Capture the cell that displays the provided text and extract its (x, y) central coordinate. 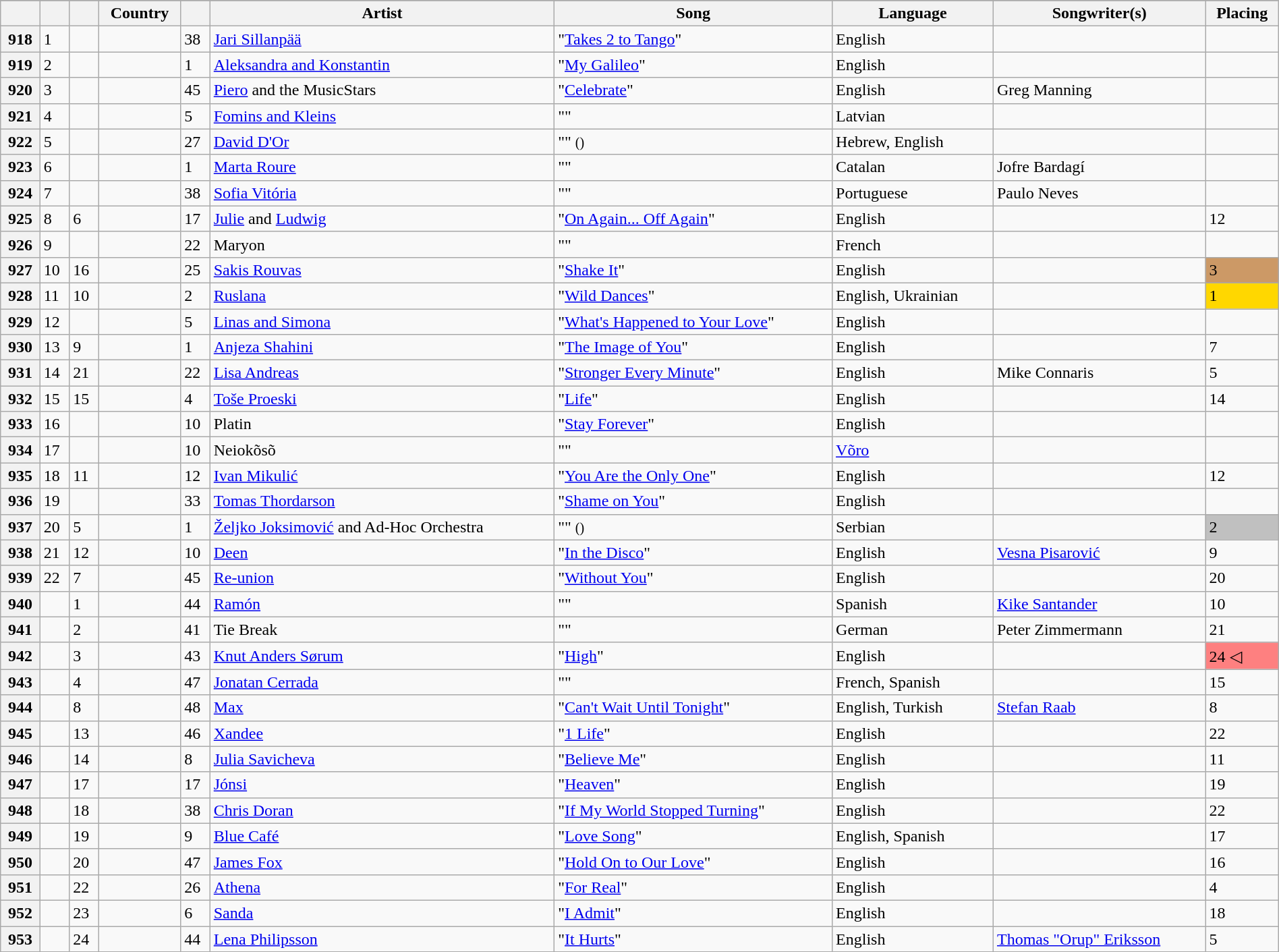
Artist (382, 13)
Knut Anders Sørum (382, 656)
918 (20, 39)
German (913, 629)
Athena (382, 887)
936 (20, 501)
939 (20, 578)
Thomas "Orup" Eriksson (1100, 939)
Vesna Pisarović (1100, 553)
Latvian (913, 116)
929 (20, 322)
928 (20, 296)
947 (20, 785)
919 (20, 65)
French, Spanish (913, 682)
Serbian (913, 527)
Aleksandra and Konstantin (382, 65)
Lisa Andreas (382, 373)
43 (196, 656)
"Celebrate" (693, 90)
Stefan Raab (1100, 708)
"The Image of You" (693, 347)
Platin (382, 424)
Linas and Simona (382, 322)
Lena Philipsson (382, 939)
Sanda (382, 913)
"Shame on You" (693, 501)
"Hold On to Our Love" (693, 862)
24 (84, 939)
41 (196, 629)
943 (20, 682)
"Takes 2 to Tango" (693, 39)
Sofia Vitória (382, 193)
931 (20, 373)
Placing (1242, 13)
27 (196, 142)
"Wild Dances" (693, 296)
952 (20, 913)
945 (20, 733)
950 (20, 862)
Deen (382, 553)
"Stay Forever" (693, 424)
Songwriter(s) (1100, 13)
Neiokõsõ (382, 450)
924 (20, 193)
Jari Sillanpää (382, 39)
"In the Disco" (693, 553)
Võro (913, 450)
Mike Connaris (1100, 373)
Song (693, 13)
33 (196, 501)
"Life" (693, 399)
"Shake It" (693, 270)
948 (20, 810)
937 (20, 527)
English, Turkish (913, 708)
Maryon (382, 244)
Language (913, 13)
Piero and the MusicStars (382, 90)
"Love Song" (693, 836)
Ruslana (382, 296)
926 (20, 244)
Peter Zimmermann (1100, 629)
923 (20, 167)
"For Real" (693, 887)
949 (20, 836)
Anjeza Shahini (382, 347)
Marta Roure (382, 167)
Ramón (382, 604)
"Heaven" (693, 785)
921 (20, 116)
"On Again... Off Again" (693, 219)
930 (20, 347)
James Fox (382, 862)
26 (196, 887)
942 (20, 656)
48 (196, 708)
Xandee (382, 733)
25 (196, 270)
24 ◁ (1242, 656)
"My Galileo" (693, 65)
920 (20, 90)
Blue Café (382, 836)
Ivan Mikulić (382, 476)
"It Hurts" (693, 939)
944 (20, 708)
941 (20, 629)
Sakis Rouvas (382, 270)
946 (20, 759)
Re-union (382, 578)
"Without You" (693, 578)
English, Spanish (913, 836)
935 (20, 476)
English, Ukrainian (913, 296)
Fomins and Kleins (382, 116)
"Stronger Every Minute" (693, 373)
Tie Break (382, 629)
Julie and Ludwig (382, 219)
Jofre Bardagí (1100, 167)
Toše Proeski (382, 399)
932 (20, 399)
927 (20, 270)
Jónsi (382, 785)
Greg Manning (1100, 90)
940 (20, 604)
925 (20, 219)
23 (84, 913)
"If My World Stopped Turning" (693, 810)
Paulo Neves (1100, 193)
"1 Life" (693, 733)
933 (20, 424)
"Believe Me" (693, 759)
"High" (693, 656)
Country (139, 13)
Tomas Thordarson (382, 501)
Catalan (913, 167)
Portuguese (913, 193)
Chris Doran (382, 810)
Max (382, 708)
"What's Happened to Your Love" (693, 322)
"I Admit" (693, 913)
Željko Joksimović and Ad-Hoc Orchestra (382, 527)
David D'Or (382, 142)
46 (196, 733)
Jonatan Cerrada (382, 682)
Kike Santander (1100, 604)
951 (20, 887)
"You Are the Only One" (693, 476)
922 (20, 142)
953 (20, 939)
"Can't Wait Until Tonight" (693, 708)
Julia Savicheva (382, 759)
Spanish (913, 604)
Hebrew, English (913, 142)
934 (20, 450)
French (913, 244)
938 (20, 553)
